Extract the [x, y] coordinate from the center of the cell holding the provided text.  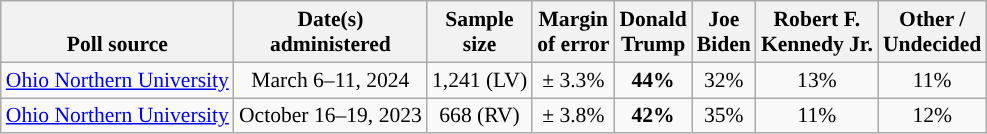
668 (RV) [480, 116]
12% [932, 116]
1,241 (LV) [480, 80]
44% [652, 80]
± 3.3% [573, 80]
42% [652, 116]
Robert F.Kennedy Jr. [817, 32]
Other /Undecided [932, 32]
DonaldTrump [652, 32]
± 3.8% [573, 116]
March 6–11, 2024 [330, 80]
13% [817, 80]
Samplesize [480, 32]
Poll source [118, 32]
32% [724, 80]
Date(s)administered [330, 32]
Marginof error [573, 32]
October 16–19, 2023 [330, 116]
JoeBiden [724, 32]
35% [724, 116]
